Output the [x, y] coordinate of the center of the cell containing the given text.  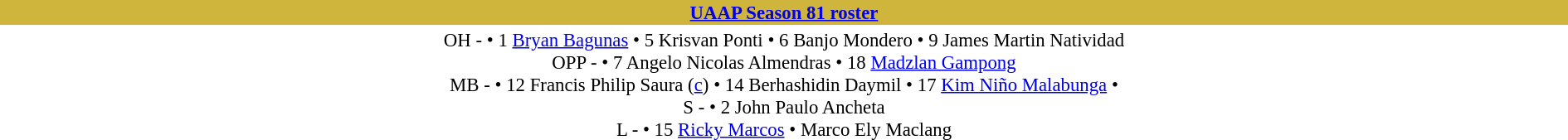
UAAP Season 81 roster [784, 12]
